Detect which cell encompasses the target text, then output its [X, Y] center coordinate. 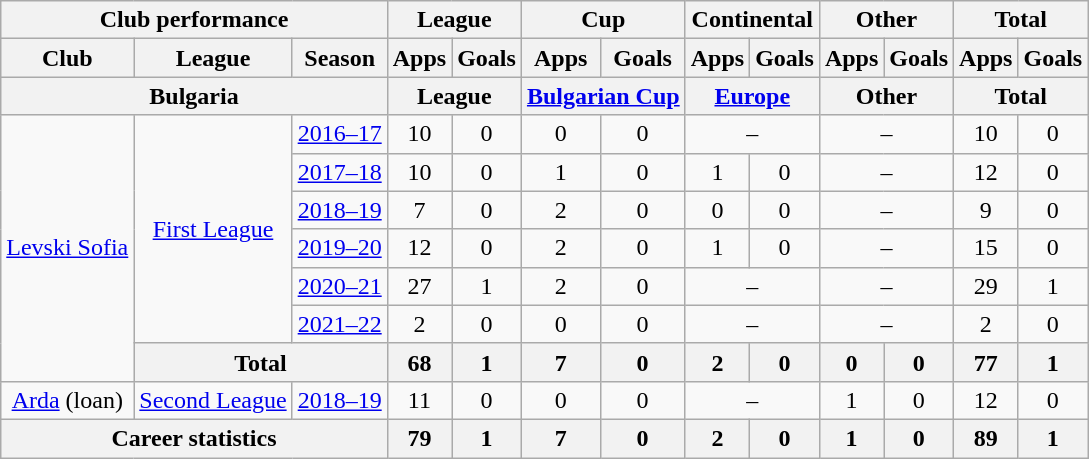
Europe [752, 96]
89 [986, 438]
Bulgaria [194, 96]
Career statistics [194, 438]
77 [986, 362]
Club performance [194, 20]
Continental [752, 20]
9 [986, 210]
2019–20 [340, 248]
2020–21 [340, 286]
2017–18 [340, 172]
79 [419, 438]
2021–22 [340, 324]
11 [419, 400]
First League [213, 229]
Second League [213, 400]
Season [340, 58]
68 [419, 362]
Arda (loan) [68, 400]
Cup [603, 20]
27 [419, 286]
Levski Sofia [68, 248]
15 [986, 248]
Bulgarian Cup [603, 96]
29 [986, 286]
Club [68, 58]
2016–17 [340, 134]
